Extract the [x, y] coordinate from the center of the cell holding the provided text.  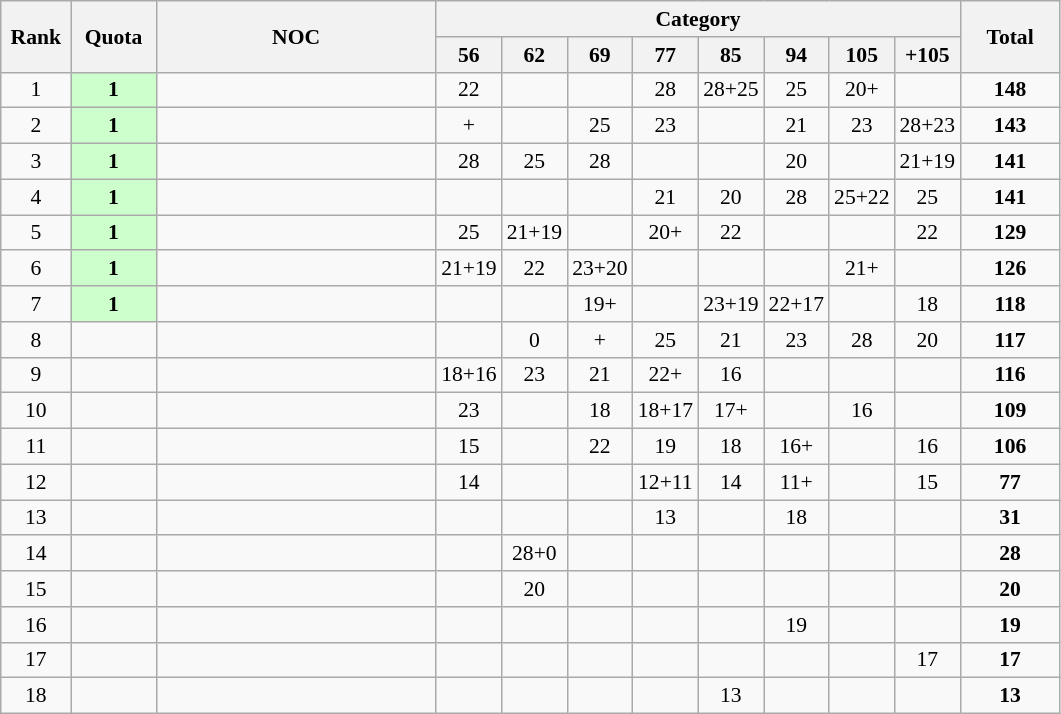
Quota [114, 36]
129 [1010, 233]
11 [36, 447]
6 [36, 269]
143 [1010, 126]
18+17 [666, 411]
21+ [862, 269]
148 [1010, 90]
7 [36, 304]
3 [36, 162]
22+ [666, 375]
22+17 [796, 304]
69 [600, 55]
109 [1010, 411]
10 [36, 411]
85 [730, 55]
118 [1010, 304]
16+ [796, 447]
25+22 [862, 197]
5 [36, 233]
2 [36, 126]
Rank [36, 36]
19+ [600, 304]
106 [1010, 447]
126 [1010, 269]
18+16 [468, 375]
117 [1010, 340]
Total [1010, 36]
NOC [296, 36]
12+11 [666, 482]
4 [36, 197]
62 [534, 55]
12 [36, 482]
116 [1010, 375]
+105 [928, 55]
0 [534, 340]
56 [468, 55]
17+ [730, 411]
8 [36, 340]
23+19 [730, 304]
31 [1010, 518]
Category [698, 19]
105 [862, 55]
28+25 [730, 90]
23+20 [600, 269]
94 [796, 55]
11+ [796, 482]
28+0 [534, 554]
9 [36, 375]
28+23 [928, 126]
